Capture the cell that displays the provided text and extract its [X, Y] central coordinate. 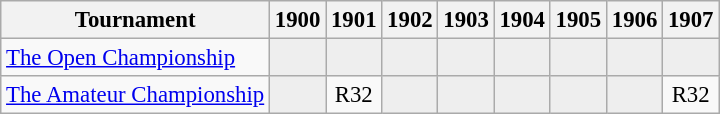
Tournament [136, 20]
1904 [522, 20]
1902 [410, 20]
1903 [466, 20]
The Open Championship [136, 58]
1901 [354, 20]
1906 [634, 20]
1900 [298, 20]
The Amateur Championship [136, 95]
1905 [578, 20]
1907 [691, 20]
